Identify which cell holds the provided text, then report its (x, y) central coordinate. 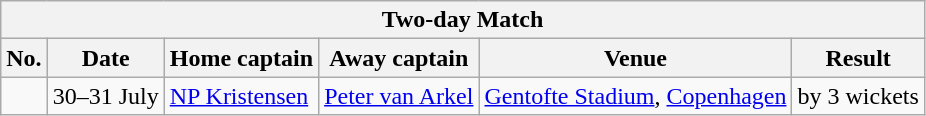
Away captain (399, 58)
NP Kristensen (241, 96)
30–31 July (106, 96)
No. (24, 58)
by 3 wickets (858, 96)
Gentofte Stadium, Copenhagen (636, 96)
Result (858, 58)
Peter van Arkel (399, 96)
Date (106, 58)
Home captain (241, 58)
Two-day Match (463, 20)
Venue (636, 58)
